Search for the cell housing the specified text and yield its (x, y) center coordinate. 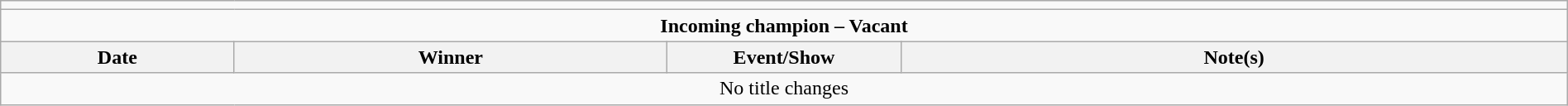
Event/Show (784, 57)
Winner (451, 57)
Date (117, 57)
Note(s) (1234, 57)
No title changes (784, 89)
Incoming champion – Vacant (784, 26)
